Pinpoint the cell where the given text exists, returning its (X, Y) midpoint coordinate. 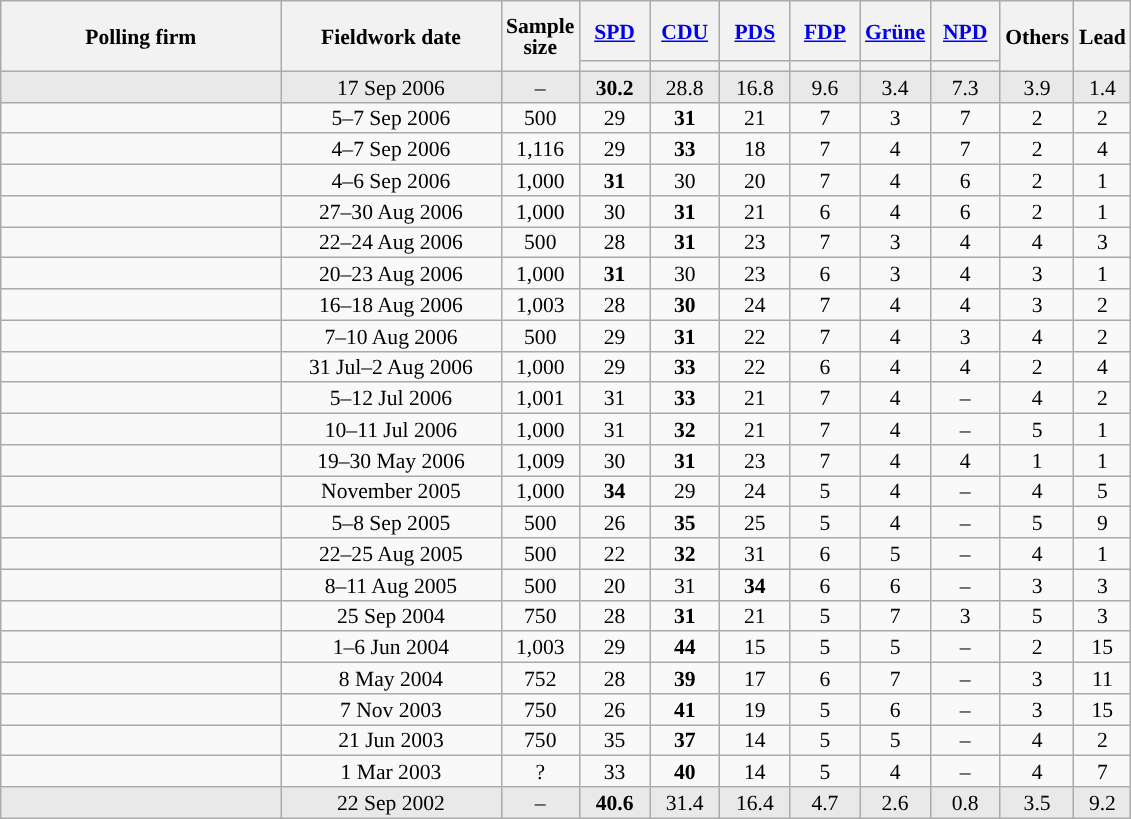
3.4 (895, 86)
9.2 (1102, 802)
19 (755, 710)
17 (755, 678)
4.7 (825, 802)
8 May 2004 (391, 678)
PDS (755, 31)
0.8 (965, 802)
28.8 (685, 86)
Lead (1102, 36)
752 (540, 678)
31.4 (685, 802)
16.4 (755, 802)
41 (685, 710)
40.6 (614, 802)
22 Sep 2002 (391, 802)
19–30 May 2006 (391, 460)
Fieldwork date (391, 36)
NPD (965, 31)
4–7 Sep 2006 (391, 150)
1.4 (1102, 86)
5–12 Jul 2006 (391, 398)
7–10 Aug 2006 (391, 336)
Samplesize (540, 36)
39 (685, 678)
10–11 Jul 2006 (391, 430)
4–6 Sep 2006 (391, 180)
21 Jun 2003 (391, 740)
Polling firm (141, 36)
27–30 Aug 2006 (391, 212)
1,009 (540, 460)
9.6 (825, 86)
30.2 (614, 86)
25 (755, 522)
8–11 Aug 2005 (391, 584)
11 (1102, 678)
37 (685, 740)
November 2005 (391, 492)
44 (685, 648)
? (540, 772)
20–23 Aug 2006 (391, 274)
3.9 (1037, 86)
9 (1102, 522)
31 Jul–2 Aug 2006 (391, 366)
5–7 Sep 2006 (391, 118)
7.3 (965, 86)
FDP (825, 31)
1,116 (540, 150)
Others (1037, 36)
CDU (685, 31)
22–25 Aug 2005 (391, 554)
SPD (614, 31)
2.6 (895, 802)
17 Sep 2006 (391, 86)
5–8 Sep 2005 (391, 522)
22–24 Aug 2006 (391, 242)
1,001 (540, 398)
Grüne (895, 31)
18 (755, 150)
40 (685, 772)
3.5 (1037, 802)
16.8 (755, 86)
16–18 Aug 2006 (391, 304)
7 Nov 2003 (391, 710)
1–6 Jun 2004 (391, 648)
25 Sep 2004 (391, 616)
1 Mar 2003 (391, 772)
